Provide the (x, y) coordinate of the cell's center where the given text is located.  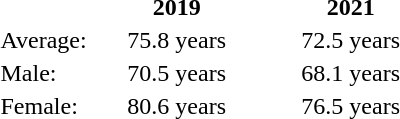
75.8 years (176, 40)
70.5 years (176, 73)
